From the cell containing the given text, extract its center point as [X, Y] coordinate. 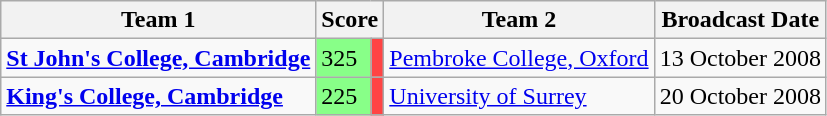
13 October 2008 [740, 58]
325 [344, 58]
St John's College, Cambridge [158, 58]
225 [344, 96]
Score [350, 20]
20 October 2008 [740, 96]
King's College, Cambridge [158, 96]
Pembroke College, Oxford [519, 58]
Broadcast Date [740, 20]
University of Surrey [519, 96]
Team 2 [519, 20]
Team 1 [158, 20]
